Identify which cell holds the provided text, then report its (x, y) central coordinate. 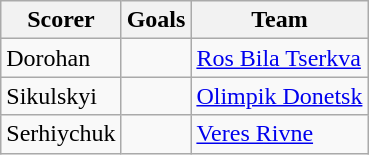
Dorohan (61, 58)
Sikulskyi (61, 96)
Ros Bila Tserkva (280, 58)
Olimpik Donetsk (280, 96)
Scorer (61, 20)
Goals (156, 20)
Veres Rivne (280, 134)
Team (280, 20)
Serhiychuk (61, 134)
